Detect which cell encompasses the target text, then output its [x, y] center coordinate. 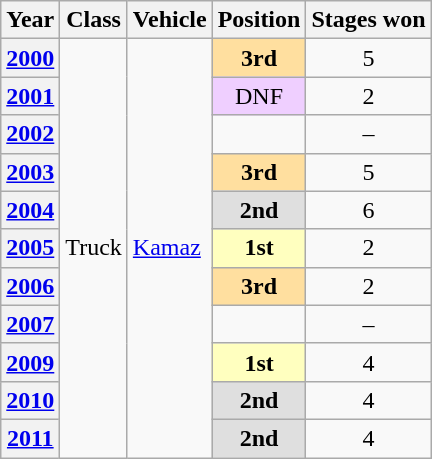
2004 [30, 210]
Truck [94, 248]
2009 [30, 362]
Kamaz [170, 248]
2007 [30, 324]
Stages won [368, 20]
2000 [30, 58]
2005 [30, 248]
Class [94, 20]
2011 [30, 438]
2003 [30, 172]
2010 [30, 400]
Year [30, 20]
DNF [259, 96]
2001 [30, 96]
2002 [30, 134]
Vehicle [170, 20]
Position [259, 20]
6 [368, 210]
2006 [30, 286]
